Search for the cell housing the specified text and yield its [x, y] center coordinate. 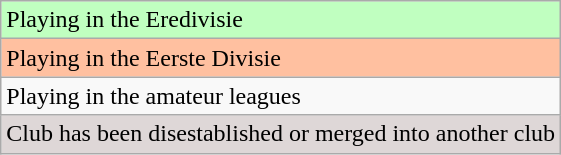
Playing in the Eredivisie [281, 20]
Playing in the Eerste Divisie [281, 58]
Club has been disestablished or merged into another club [281, 134]
Playing in the amateur leagues [281, 96]
